Identify which cell holds the provided text, then report its (x, y) central coordinate. 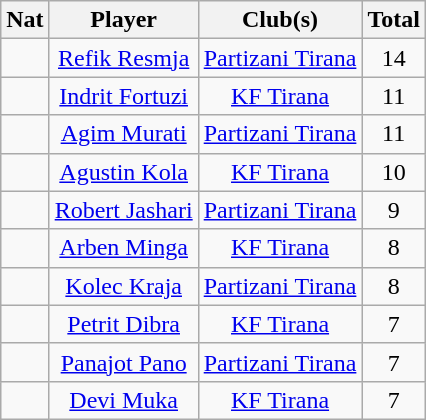
Agim Murati (124, 134)
Nat (25, 20)
Refik Resmja (124, 58)
Robert Jashari (124, 210)
Agustin Kola (124, 172)
10 (394, 172)
Total (394, 20)
Devi Muka (124, 400)
Kolec Kraja (124, 286)
Arben Minga (124, 248)
Player (124, 20)
Petrit Dibra (124, 324)
Club(s) (280, 20)
14 (394, 58)
Indrit Fortuzi (124, 96)
9 (394, 210)
Panajot Pano (124, 362)
